Pinpoint the cell where the given text exists, returning its [x, y] midpoint coordinate. 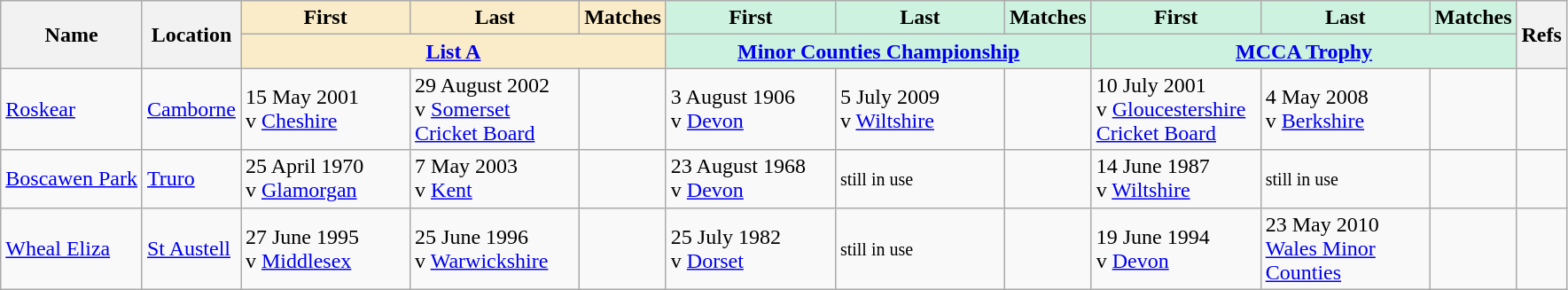
29 August 2002v Somerset Cricket Board [495, 109]
Location [191, 35]
4 May 2008v Berkshire [1346, 109]
25 April 1970v Glamorgan [326, 179]
25 June 1996v Warwickshire [495, 248]
5 July 2009v Wiltshire [920, 109]
14 June 1987v Wiltshire [1175, 179]
23 May 2010Wales Minor Counties [1346, 248]
Minor Counties Championship [878, 51]
Boscawen Park [72, 179]
23 August 1968v Devon [750, 179]
7 May 2003v Kent [495, 179]
Camborne [191, 109]
Truro [191, 179]
Wheal Eliza [72, 248]
Refs [1541, 35]
St Austell [191, 248]
25 July 1982v Dorset [750, 248]
Name [72, 35]
15 May 2001v Cheshire [326, 109]
19 June 1994v Devon [1175, 248]
List A [454, 51]
10 July 2001v Gloucestershire Cricket Board [1175, 109]
3 August 1906v Devon [750, 109]
Roskear [72, 109]
MCCA Trophy [1304, 51]
27 June 1995v Middlesex [326, 248]
